Return the [X, Y] coordinate for the center point of the cell that contains the specified text.  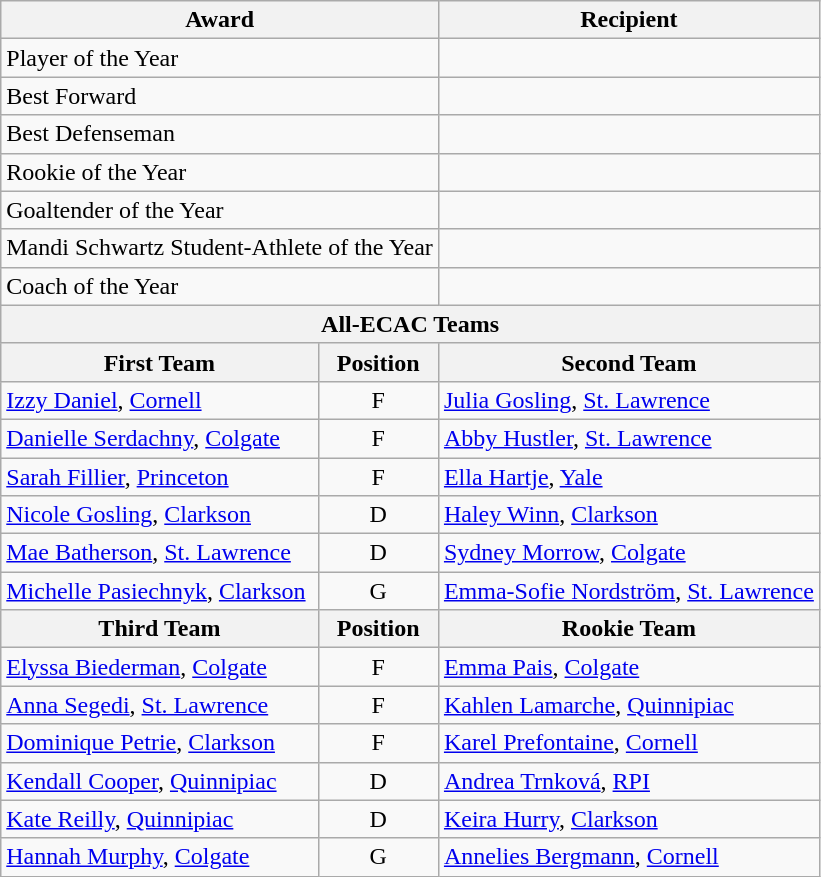
Mandi Schwartz Student-Athlete of the Year [220, 248]
Best Forward [220, 96]
Danielle Serdachny, Colgate [160, 438]
Izzy Daniel, Cornell [160, 400]
Recipient [628, 20]
Sarah Fillier, Princeton [160, 477]
Rookie of the Year [220, 172]
Elyssa Biederman, Colgate [160, 667]
Ella Hartje, Yale [628, 477]
Haley Winn, Clarkson [628, 515]
Award [220, 20]
Best Defenseman [220, 134]
Coach of the Year [220, 286]
Abby Hustler, St. Lawrence [628, 438]
Hannah Murphy, Colgate [160, 857]
Kahlen Lamarche, Quinnipiac [628, 705]
Emma-Sofie Nordström, St. Lawrence [628, 591]
All-ECAC Teams [410, 324]
Karel Prefontaine, Cornell [628, 743]
Third Team [160, 629]
Kate Reilly, Quinnipiac [160, 819]
Michelle Pasiechnyk, Clarkson [160, 591]
Andrea Trnková, RPI [628, 781]
Keira Hurry, Clarkson [628, 819]
Emma Pais, Colgate [628, 667]
Player of the Year [220, 58]
Anna Segedi, St. Lawrence [160, 705]
First Team [160, 362]
Julia Gosling, St. Lawrence [628, 400]
Mae Batherson, St. Lawrence [160, 553]
Goaltender of the Year [220, 210]
Second Team [628, 362]
Annelies Bergmann, Cornell [628, 857]
Nicole Gosling, Clarkson [160, 515]
Dominique Petrie, Clarkson [160, 743]
Sydney Morrow, Colgate [628, 553]
Rookie Team [628, 629]
Kendall Cooper, Quinnipiac [160, 781]
